Pinpoint the cell where the given text exists, returning its [X, Y] midpoint coordinate. 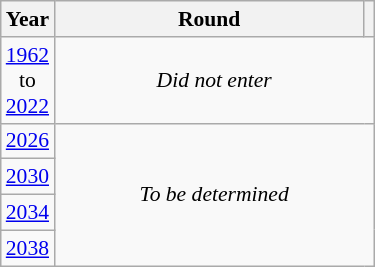
2026 [28, 141]
2030 [28, 177]
Round [209, 19]
Year [28, 19]
2038 [28, 248]
Did not enter [214, 80]
2034 [28, 213]
1962to2022 [28, 80]
To be determined [214, 194]
